Provide the (x, y) coordinate of the cell's center where the given text is located.  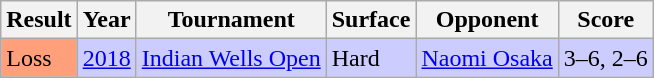
Loss (39, 58)
Naomi Osaka (487, 58)
Year (106, 20)
Result (39, 20)
Tournament (231, 20)
2018 (106, 58)
Indian Wells Open (231, 58)
3–6, 2–6 (606, 58)
Surface (371, 20)
Opponent (487, 20)
Score (606, 20)
Hard (371, 58)
